Return the (x, y) coordinate for the center point of the cell that contains the specified text.  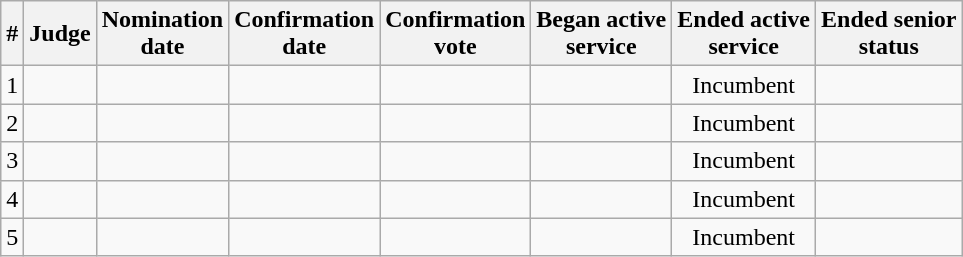
5 (12, 237)
Ended activeservice (744, 34)
Judge (60, 34)
Confirmationdate (304, 34)
Began activeservice (602, 34)
2 (12, 123)
Nominationdate (162, 34)
# (12, 34)
1 (12, 85)
Ended seniorstatus (889, 34)
3 (12, 161)
4 (12, 199)
Confirmationvote (456, 34)
